Extract the [X, Y] coordinate from the center of the cell holding the provided text.  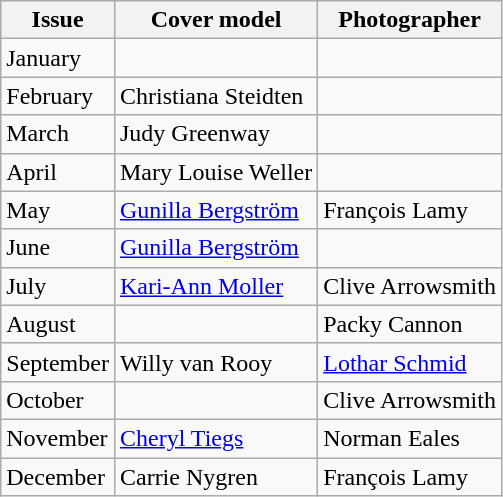
October [58, 400]
December [58, 477]
February [58, 96]
May [58, 210]
Lothar Schmid [410, 362]
Mary Louise Weller [216, 172]
Packy Cannon [410, 324]
Judy Greenway [216, 134]
Willy van Rooy [216, 362]
January [58, 58]
August [58, 324]
March [58, 134]
Issue [58, 20]
Carrie Nygren [216, 477]
Christiana Steidten [216, 96]
Cheryl Tiegs [216, 438]
Norman Eales [410, 438]
November [58, 438]
July [58, 286]
Cover model [216, 20]
June [58, 248]
April [58, 172]
September [58, 362]
Photographer [410, 20]
Kari-Ann Moller [216, 286]
